Determine the (X, Y) coordinate at the center of the cell enclosing the given text.  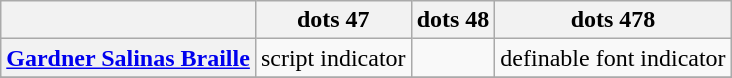
script indicator (333, 58)
dots 478 (613, 20)
dots 48 (453, 20)
dots 47 (333, 20)
Gardner Salinas Braille (128, 58)
definable font indicator (613, 58)
